Capture the cell that displays the provided text and extract its [x, y] central coordinate. 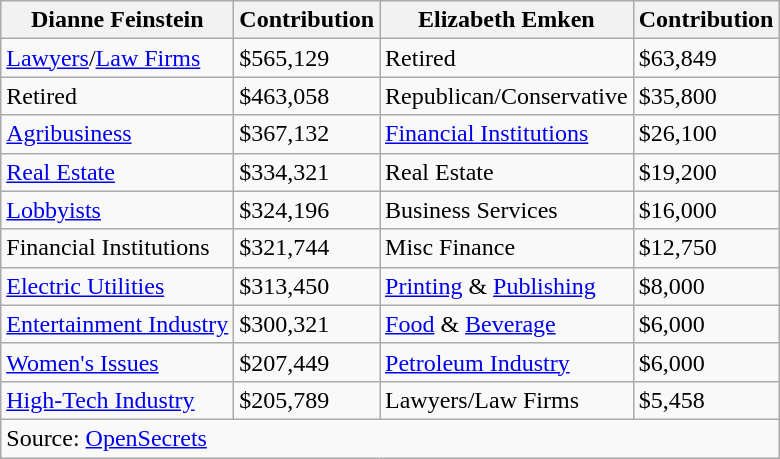
$19,200 [706, 172]
Elizabeth Emken [507, 20]
Petroleum Industry [507, 362]
Dianne Feinstein [118, 20]
$565,129 [307, 58]
Electric Utilities [118, 286]
$205,789 [307, 400]
High-Tech Industry [118, 400]
$321,744 [307, 248]
$207,449 [307, 362]
Food & Beverage [507, 324]
$367,132 [307, 134]
Republican/Conservative [507, 96]
$463,058 [307, 96]
$313,450 [307, 286]
$35,800 [706, 96]
Source: OpenSecrets [390, 438]
$63,849 [706, 58]
$5,458 [706, 400]
$16,000 [706, 210]
Printing & Publishing [507, 286]
$300,321 [307, 324]
$26,100 [706, 134]
$324,196 [307, 210]
Women's Issues [118, 362]
Agribusiness [118, 134]
$12,750 [706, 248]
Lobbyists [118, 210]
Misc Finance [507, 248]
Entertainment Industry [118, 324]
$8,000 [706, 286]
$334,321 [307, 172]
Business Services [507, 210]
